Extract the [x, y] coordinate from the center of the cell holding the provided text.  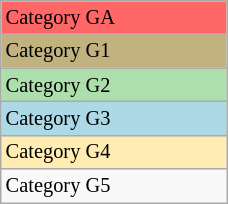
Category G3 [114, 118]
Category G1 [114, 51]
Category GA [114, 17]
Category G2 [114, 85]
Category G5 [114, 186]
Category G4 [114, 152]
